Locate the cell with the specified text and output its (X, Y) center coordinate. 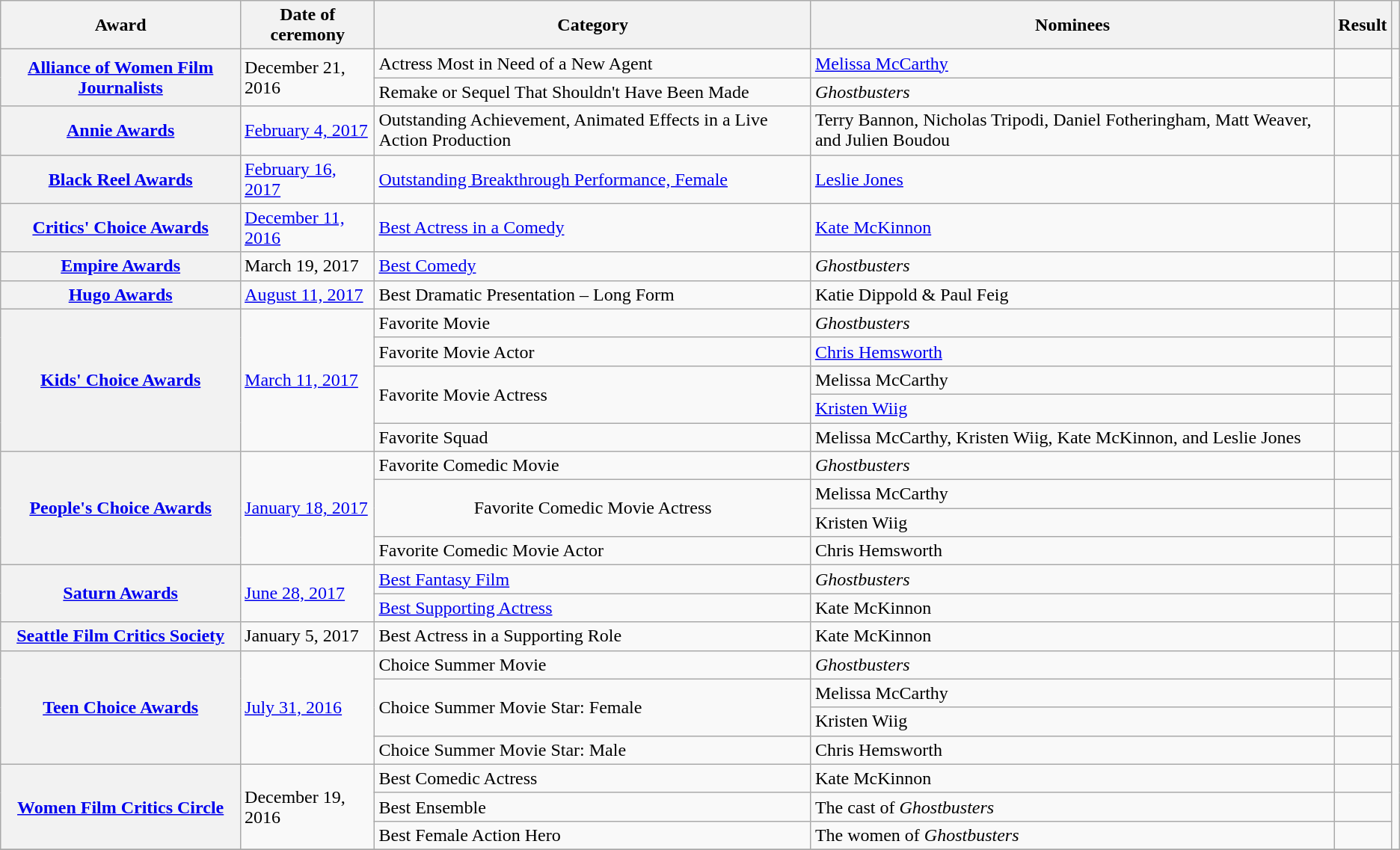
Favorite Movie Actress (592, 394)
Melissa McCarthy, Kristen Wiig, Kate McKinnon, and Leslie Jones (1072, 437)
January 18, 2017 (308, 508)
Outstanding Achievement, Animated Effects in a Live Action Production (592, 130)
Best Fantasy Film (592, 579)
March 19, 2017 (308, 266)
July 31, 2016 (308, 707)
Best Actress in a Comedy (592, 227)
Favorite Comedic Movie Actress (592, 508)
Choice Summer Movie (592, 665)
Nominees (1072, 25)
Best Ensemble (592, 807)
Katie Dippold & Paul Feig (1072, 295)
Award (121, 25)
Category (592, 25)
Best Comedy (592, 266)
Favorite Comedic Movie (592, 466)
Actress Most in Need of a New Agent (592, 64)
Leslie Jones (1072, 179)
December 21, 2016 (308, 78)
Choice Summer Movie Star: Male (592, 750)
Favorite Comedic Movie Actor (592, 551)
Empire Awards (121, 266)
The women of Ghostbusters (1072, 835)
The cast of Ghostbusters (1072, 807)
January 5, 2017 (308, 636)
Saturn Awards (121, 594)
Result (1363, 25)
Remake or Sequel That Shouldn't Have Been Made (592, 92)
Favorite Squad (592, 437)
Favorite Movie Actor (592, 351)
Best Female Action Hero (592, 835)
Alliance of Women Film Journalists (121, 78)
Annie Awards (121, 130)
Choice Summer Movie Star: Female (592, 707)
Black Reel Awards (121, 179)
People's Choice Awards (121, 508)
Best Supporting Actress (592, 608)
December 19, 2016 (308, 807)
Seattle Film Critics Society (121, 636)
March 11, 2017 (308, 380)
Teen Choice Awards (121, 707)
Date of ceremony (308, 25)
Best Comedic Actress (592, 778)
Terry Bannon, Nicholas Tripodi, Daniel Fotheringham, Matt Weaver, and Julien Boudou (1072, 130)
Favorite Movie (592, 323)
December 11, 2016 (308, 227)
June 28, 2017 (308, 594)
Best Dramatic Presentation – Long Form (592, 295)
Outstanding Breakthrough Performance, Female (592, 179)
Kids' Choice Awards (121, 380)
Women Film Critics Circle (121, 807)
Critics' Choice Awards (121, 227)
August 11, 2017 (308, 295)
Best Actress in a Supporting Role (592, 636)
Hugo Awards (121, 295)
February 4, 2017 (308, 130)
February 16, 2017 (308, 179)
